Identify which cell holds the provided text, then report its (x, y) central coordinate. 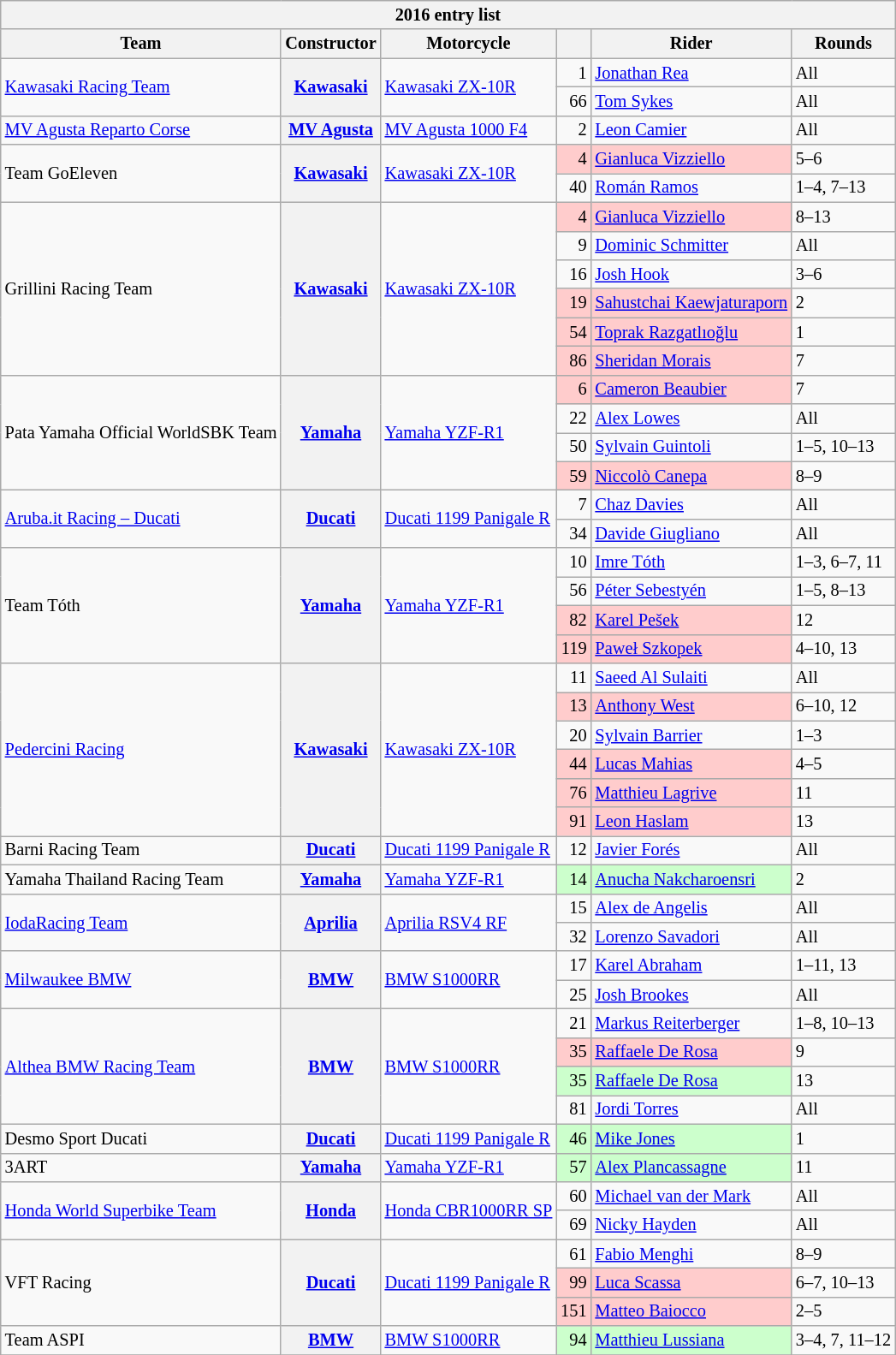
16 (573, 274)
61 (573, 1254)
MV Agusta 1000 F4 (469, 130)
MV Agusta (330, 130)
Josh Brookes (691, 995)
Fabio Menghi (691, 1254)
Cameron Beaubier (691, 389)
Team Tóth (141, 606)
Matthieu Lagrive (691, 793)
Alex Lowes (691, 419)
Lucas Mahias (691, 764)
94 (573, 1340)
Michael van der Mark (691, 1196)
57 (573, 1168)
44 (573, 764)
1–11, 13 (844, 966)
Anucha Nakcharoensri (691, 879)
Román Ramos (691, 187)
Sylvain Barrier (691, 735)
21 (573, 1023)
8–13 (844, 217)
Jonathan Rea (691, 73)
Grillini Racing Team (141, 288)
Alex Plancassagne (691, 1168)
22 (573, 419)
4–5 (844, 764)
66 (573, 101)
46 (573, 1138)
17 (573, 966)
15 (573, 908)
Pata Yamaha Official WorldSBK Team (141, 433)
Josh Hook (691, 274)
3–6 (844, 274)
32 (573, 936)
Sylvain Guintoli (691, 447)
MV Agusta Reparto Corse (141, 130)
Rounds (844, 44)
Niccolò Canepa (691, 476)
Honda (330, 1210)
60 (573, 1196)
Anthony West (691, 706)
19 (573, 303)
Mike Jones (691, 1138)
56 (573, 591)
Honda World Superbike Team (141, 1210)
Milwaukee BMW (141, 979)
Leon Haslam (691, 822)
4–10, 13 (844, 649)
Luca Scassa (691, 1282)
Karel Pešek (691, 620)
Barni Racing Team (141, 850)
151 (573, 1311)
Constructor (330, 44)
Sahustchai Kaewjaturaporn (691, 303)
2016 entry list (448, 15)
20 (573, 735)
Matthieu Lussiana (691, 1340)
Matteo Baiocco (691, 1311)
1–4, 7–13 (844, 187)
69 (573, 1225)
Markus Reiterberger (691, 1023)
1–3 (844, 735)
81 (573, 1109)
Alex de Angelis (691, 908)
91 (573, 822)
Althea BMW Racing Team (141, 1067)
Péter Sebestyén (691, 591)
Saeed Al Sulaiti (691, 677)
VFT Racing (141, 1282)
Team ASPI (141, 1340)
Yamaha Thailand Racing Team (141, 879)
59 (573, 476)
6–10, 12 (844, 706)
Motorcycle (469, 44)
40 (573, 187)
76 (573, 793)
Tom Sykes (691, 101)
Imre Tóth (691, 562)
Karel Abraham (691, 966)
86 (573, 360)
Rider (691, 44)
3ART (141, 1168)
Sheridan Morais (691, 360)
6 (573, 389)
Javier Forés (691, 850)
50 (573, 447)
Dominic Schmitter (691, 246)
Aprilia RSV4 RF (469, 923)
1–5, 10–13 (844, 447)
IodaRacing Team (141, 923)
Lorenzo Savadori (691, 936)
Jordi Torres (691, 1109)
1–3, 6–7, 11 (844, 562)
Davide Giugliano (691, 533)
34 (573, 533)
Kawasaki Racing Team (141, 87)
82 (573, 620)
14 (573, 879)
Leon Camier (691, 130)
Aprilia (330, 923)
Team GoEleven (141, 173)
2–5 (844, 1311)
10 (573, 562)
Aruba.it Racing – Ducati (141, 519)
Chaz Davies (691, 504)
25 (573, 995)
119 (573, 649)
5–6 (844, 159)
Desmo Sport Ducati (141, 1138)
Honda CBR1000RR SP (469, 1210)
99 (573, 1282)
1–8, 10–13 (844, 1023)
Nicky Hayden (691, 1225)
1–5, 8–13 (844, 591)
54 (573, 332)
Paweł Szkopek (691, 649)
6–7, 10–13 (844, 1282)
Team (141, 44)
Pedercini Racing (141, 749)
3–4, 7, 11–12 (844, 1340)
Toprak Razgatlıoğlu (691, 332)
